For the text-containing cell, return its midpoint in [x, y] coordinate format. 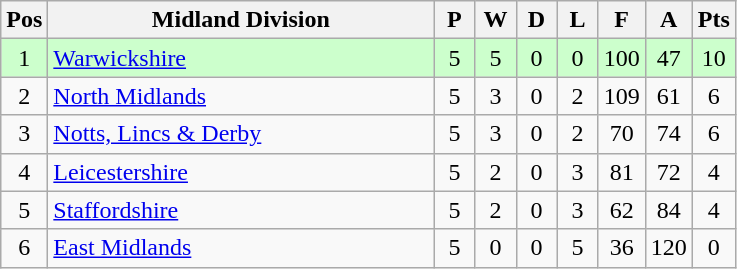
81 [622, 172]
120 [668, 248]
1 [24, 58]
Staffordshire [241, 210]
East Midlands [241, 248]
F [622, 20]
Leicestershire [241, 172]
Pos [24, 20]
100 [622, 58]
P [454, 20]
47 [668, 58]
D [536, 20]
72 [668, 172]
109 [622, 96]
Pts [714, 20]
84 [668, 210]
36 [622, 248]
74 [668, 134]
70 [622, 134]
L [578, 20]
61 [668, 96]
Notts, Lincs & Derby [241, 134]
A [668, 20]
62 [622, 210]
W [496, 20]
Midland Division [241, 20]
Warwickshire [241, 58]
10 [714, 58]
North Midlands [241, 96]
